For the text-containing cell, return its midpoint in [X, Y] coordinate format. 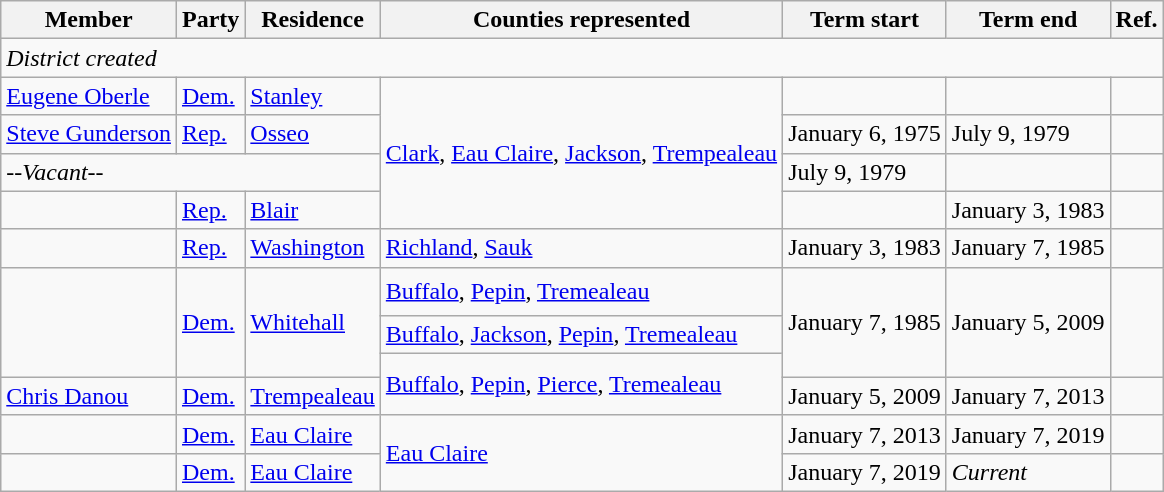
Term start [865, 20]
Residence [312, 20]
Party [210, 20]
Clark, Eau Claire, Jackson, Trempealeau [581, 153]
Chris Danou [89, 396]
Member [89, 20]
Counties represented [581, 20]
District created [582, 58]
--Vacant-- [191, 172]
Trempealeau [312, 396]
Washington [312, 248]
Blair [312, 210]
Richland, Sauk [581, 248]
Ref. [1136, 20]
Whitehall [312, 322]
January 6, 1975 [865, 134]
Buffalo, Pepin, Pierce, Tremealeau [581, 384]
Steve Gunderson [89, 134]
Buffalo, Pepin, Tremealeau [581, 291]
Term end [1028, 20]
Eugene Oberle [89, 96]
Current [1028, 472]
Osseo [312, 134]
Stanley [312, 96]
Buffalo, Jackson, Pepin, Tremealeau [581, 334]
